Locate the cell with the specified text and output its [X, Y] center coordinate. 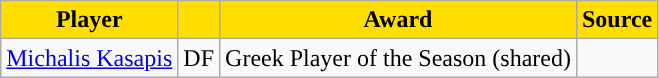
Source [616, 20]
Award [398, 20]
Michalis Kasapis [90, 58]
DF [199, 58]
Player [90, 20]
Greek Player of the Season (shared) [398, 58]
